Find where the given text appears and provide that cell's center as (x, y) coordinate. 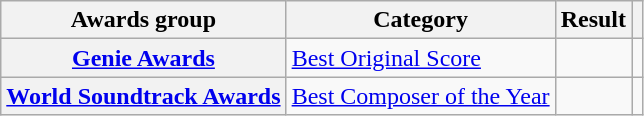
Result (593, 20)
Genie Awards (144, 58)
Best Composer of the Year (420, 96)
Best Original Score (420, 58)
Category (420, 20)
World Soundtrack Awards (144, 96)
Awards group (144, 20)
